Extract the (x, y) coordinate from the center of the cell holding the provided text.  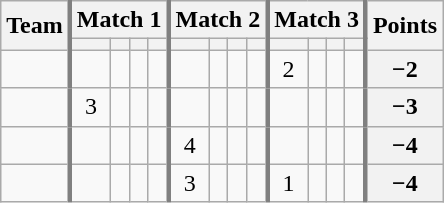
−2 (404, 69)
Match 2 (218, 20)
Team (36, 26)
1 (288, 183)
Match 3 (316, 20)
2 (288, 69)
Match 1 (120, 20)
Points (404, 26)
4 (188, 145)
−3 (404, 107)
